Return [x, y] of the center of cell containing provided text 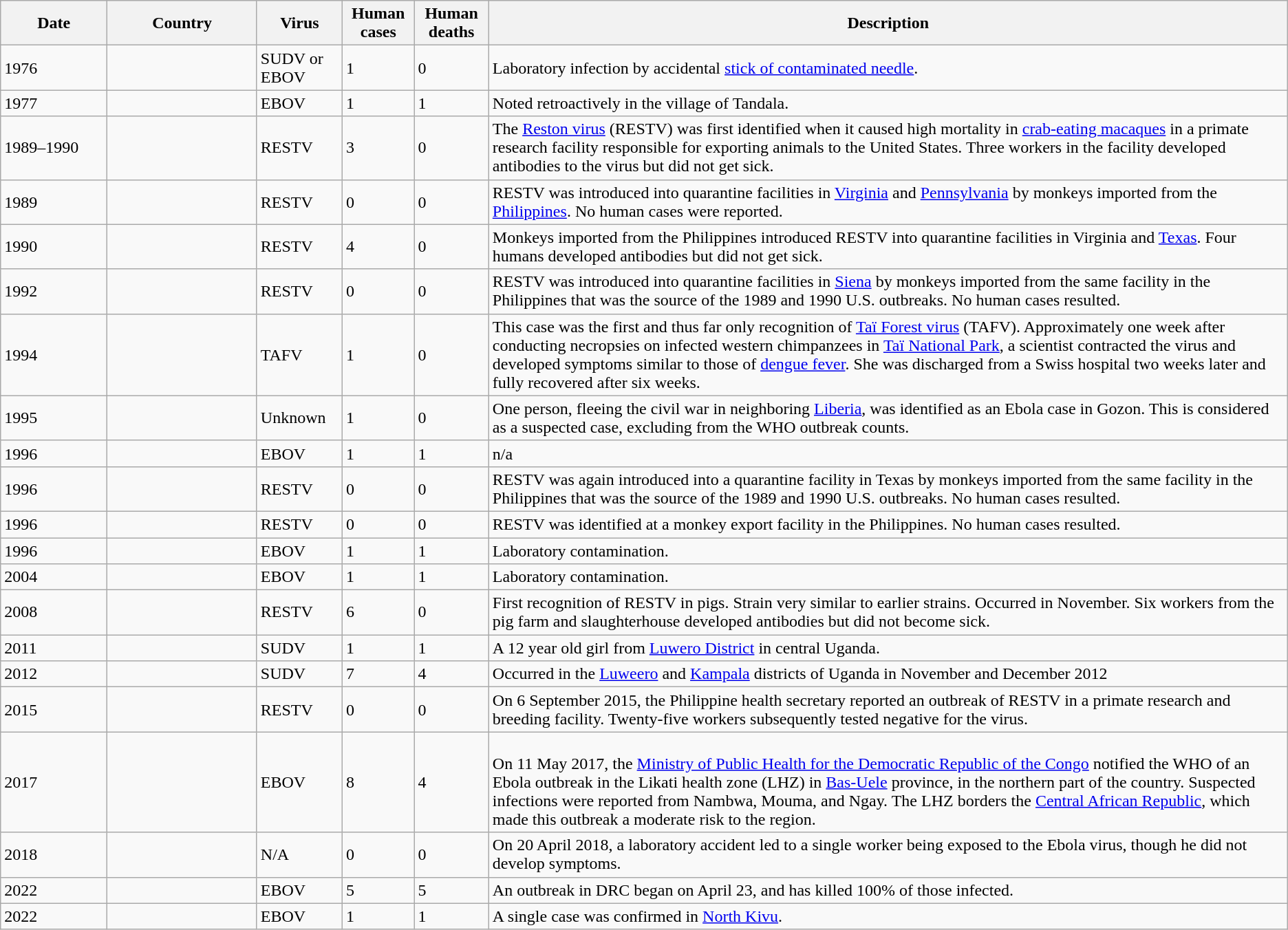
N/A [299, 854]
Virus [299, 23]
6 [378, 612]
Unknown [299, 418]
2008 [54, 612]
1990 [54, 246]
1992 [54, 292]
2012 [54, 674]
7 [378, 674]
RESTV was identified at a monkey export facility in the Philippines. No human cases resulted. [888, 524]
SUDV or EBOV [299, 67]
2015 [54, 710]
RESTV was introduced into quarantine facilities in Virginia and Pennsylvania by monkeys imported from the Philippines. No human cases were reported. [888, 202]
Description [888, 23]
An outbreak in DRC began on April 23, and has killed 100% of those infected. [888, 890]
1994 [54, 355]
Country [182, 23]
1989 [54, 202]
2017 [54, 782]
1995 [54, 418]
A 12 year old girl from Luwero District in central Uganda. [888, 648]
3 [378, 148]
1989–1990 [54, 148]
Occurred in the Luweero and Kampala districts of Uganda in November and December 2012 [888, 674]
Date [54, 23]
n/a [888, 453]
2004 [54, 577]
2018 [54, 854]
A single case was confirmed in North Kivu. [888, 916]
On 20 April 2018, a laboratory accident led to a single worker being exposed to the Ebola virus, though he did not develop symptoms. [888, 854]
1977 [54, 103]
Laboratory infection by accidental stick of contaminated needle. [888, 67]
2011 [54, 648]
Human deaths [451, 23]
Noted retroactively in the village of Tandala. [888, 103]
1976 [54, 67]
Human cases [378, 23]
TAFV [299, 355]
8 [378, 782]
